Output the (X, Y) coordinate of the center of the cell containing the given text.  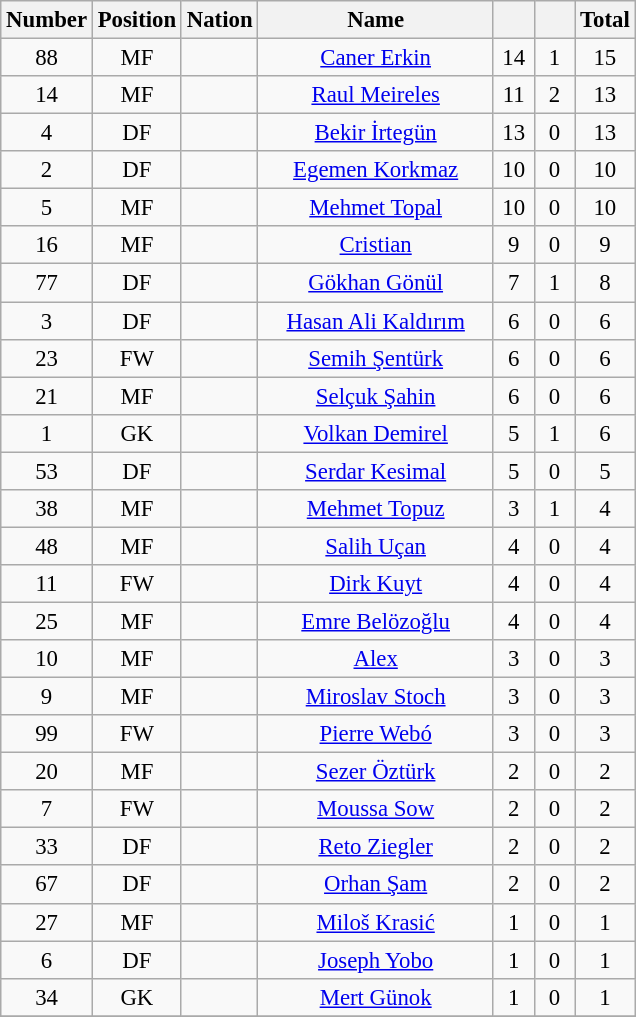
16 (47, 245)
Selçuk Şahin (376, 396)
Raul Meireles (376, 95)
23 (47, 358)
27 (47, 922)
Bekir İrtegün (376, 133)
88 (47, 58)
Volkan Demirel (376, 433)
Hasan Ali Kaldırım (376, 321)
Gökhan Gönül (376, 283)
Mehmet Topal (376, 208)
Orhan Şam (376, 885)
48 (47, 546)
33 (47, 847)
Joseph Yobo (376, 960)
Reto Ziegler (376, 847)
Name (376, 20)
Mert Günok (376, 997)
Alex (376, 659)
Salih Uçan (376, 546)
Mehmet Topuz (376, 509)
20 (47, 772)
Emre Belözoğlu (376, 621)
67 (47, 885)
Nation (219, 20)
Caner Erkin (376, 58)
Number (47, 20)
Egemen Korkmaz (376, 170)
Miloš Krasić (376, 922)
Pierre Webó (376, 734)
34 (47, 997)
38 (47, 509)
77 (47, 283)
Moussa Sow (376, 809)
Semih Şentürk (376, 358)
Position (136, 20)
15 (605, 58)
8 (605, 283)
21 (47, 396)
53 (47, 471)
Cristian (376, 245)
Miroslav Stoch (376, 697)
Total (605, 20)
Dirk Kuyt (376, 584)
99 (47, 734)
Sezer Öztürk (376, 772)
25 (47, 621)
Serdar Kesimal (376, 471)
